Scan for the cell matching the given text and deliver its [X, Y] coordinate at center. 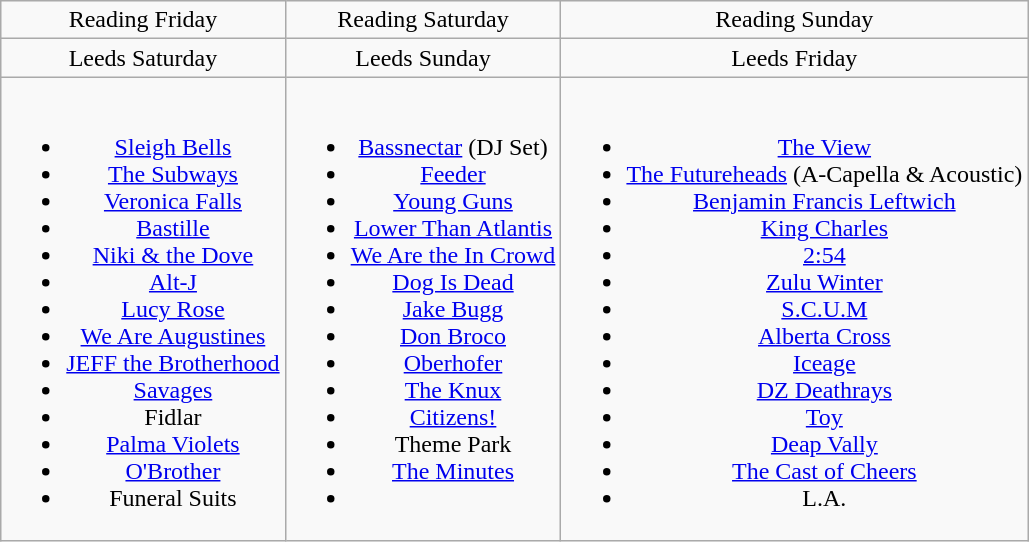
Bassnectar (DJ Set)FeederYoung GunsLower Than AtlantisWe Are the In CrowdDog Is DeadJake BuggDon BrocoOberhoferThe KnuxCitizens!Theme ParkThe Minutes [423, 309]
Leeds Friday [794, 58]
Leeds Saturday [143, 58]
Reading Sunday [794, 20]
Leeds Sunday [423, 58]
Reading Friday [143, 20]
Reading Saturday [423, 20]
